For the text-containing cell, return its midpoint in [x, y] coordinate format. 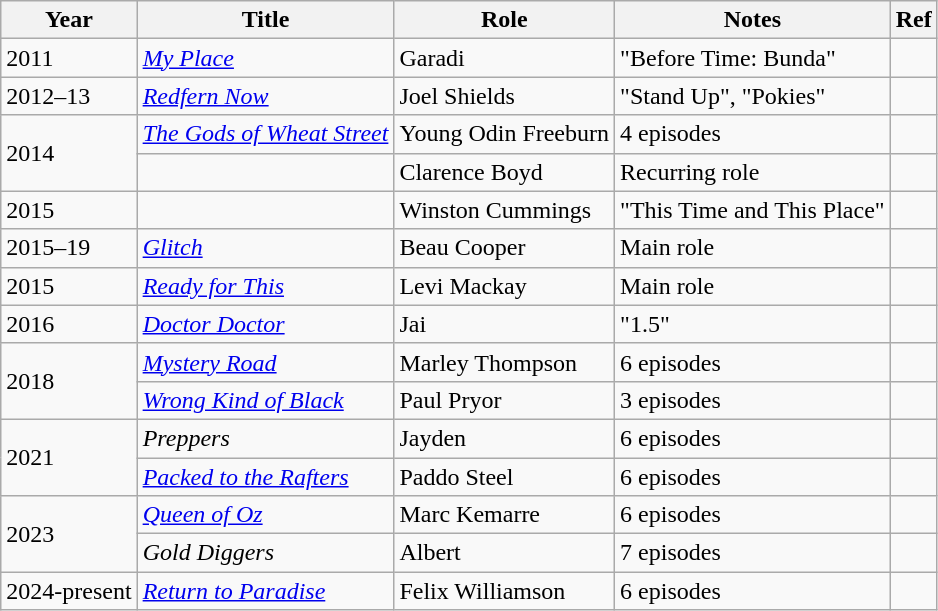
Winston Cummings [504, 210]
Gold Diggers [266, 553]
Marley Thompson [504, 362]
Mystery Road [266, 362]
2012–13 [69, 96]
My Place [266, 58]
Albert [504, 553]
Paddo Steel [504, 477]
Jai [504, 324]
Joel Shields [504, 96]
Title [266, 20]
"This Time and This Place" [753, 210]
2023 [69, 534]
2015–19 [69, 248]
2018 [69, 381]
Levi Mackay [504, 286]
Beau Cooper [504, 248]
Wrong Kind of Black [266, 400]
2011 [69, 58]
Marc Kemarre [504, 515]
Ready for This [266, 286]
Notes [753, 20]
Recurring role [753, 172]
Queen of Oz [266, 515]
Redfern Now [266, 96]
Return to Paradise [266, 591]
2016 [69, 324]
The Gods of Wheat Street [266, 134]
Glitch [266, 248]
Felix Williamson [504, 591]
3 episodes [753, 400]
Doctor Doctor [266, 324]
Preppers [266, 438]
Young Odin Freeburn [504, 134]
4 episodes [753, 134]
Jayden [504, 438]
Clarence Boyd [504, 172]
Packed to the Rafters [266, 477]
"1.5" [753, 324]
Paul Pryor [504, 400]
7 episodes [753, 553]
2021 [69, 457]
2014 [69, 153]
2024-present [69, 591]
Ref [914, 20]
Garadi [504, 58]
"Stand Up", "Pokies" [753, 96]
"Before Time: Bunda" [753, 58]
Year [69, 20]
Role [504, 20]
